Determine the [x, y] coordinate at the center of the cell enclosing the given text.  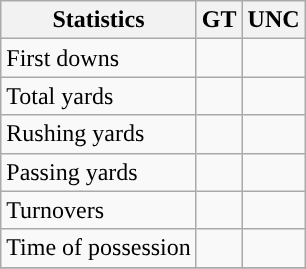
Time of possession [99, 248]
Turnovers [99, 210]
First downs [99, 58]
Statistics [99, 20]
UNC [274, 20]
Passing yards [99, 172]
Total yards [99, 96]
Rushing yards [99, 134]
GT [219, 20]
